Search for the cell housing the specified text and yield its (x, y) center coordinate. 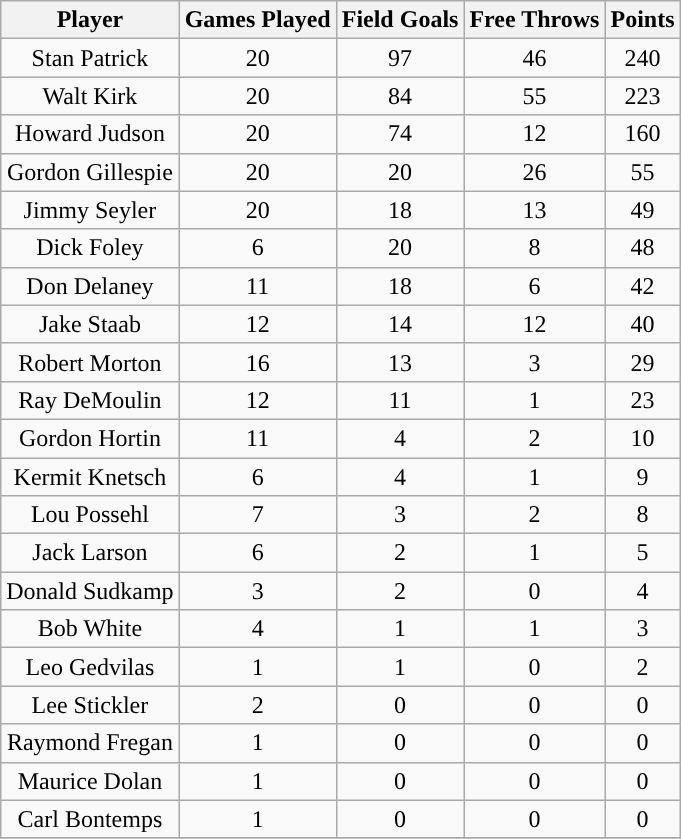
Robert Morton (90, 362)
46 (534, 58)
5 (642, 553)
29 (642, 362)
23 (642, 400)
74 (400, 134)
Walt Kirk (90, 96)
Jimmy Seyler (90, 210)
Jack Larson (90, 553)
Leo Gedvilas (90, 667)
9 (642, 477)
240 (642, 58)
Bob White (90, 629)
Dick Foley (90, 248)
16 (258, 362)
Maurice Dolan (90, 781)
Kermit Knetsch (90, 477)
42 (642, 286)
Stan Patrick (90, 58)
Field Goals (400, 20)
26 (534, 172)
14 (400, 324)
Gordon Hortin (90, 438)
Free Throws (534, 20)
7 (258, 515)
Raymond Fregan (90, 743)
Games Played (258, 20)
223 (642, 96)
Ray DeMoulin (90, 400)
Gordon Gillespie (90, 172)
10 (642, 438)
84 (400, 96)
Lou Possehl (90, 515)
49 (642, 210)
Points (642, 20)
97 (400, 58)
Carl Bontemps (90, 819)
Donald Sudkamp (90, 591)
Jake Staab (90, 324)
Player (90, 20)
48 (642, 248)
160 (642, 134)
Howard Judson (90, 134)
40 (642, 324)
Lee Stickler (90, 705)
Don Delaney (90, 286)
